Extract the [X, Y] coordinate from the center of the cell holding the provided text.  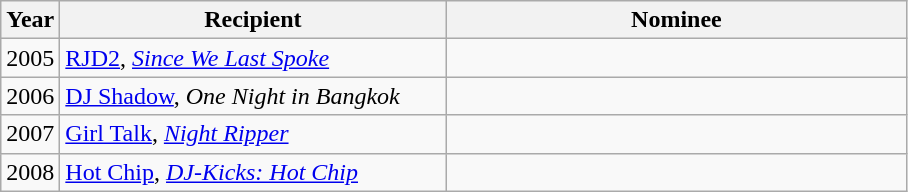
Recipient [253, 20]
2006 [30, 96]
Girl Talk, Night Ripper [253, 134]
Hot Chip, DJ-Kicks: Hot Chip [253, 172]
2008 [30, 172]
2007 [30, 134]
Nominee [676, 20]
Year [30, 20]
DJ Shadow, One Night in Bangkok [253, 96]
RJD2, Since We Last Spoke [253, 58]
2005 [30, 58]
